Extract the [X, Y] coordinate from the center of the cell holding the provided text.  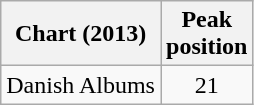
21 [206, 85]
Chart (2013) [81, 34]
Peakposition [206, 34]
Danish Albums [81, 85]
